Extract the (x, y) coordinate from the center of the cell holding the provided text.  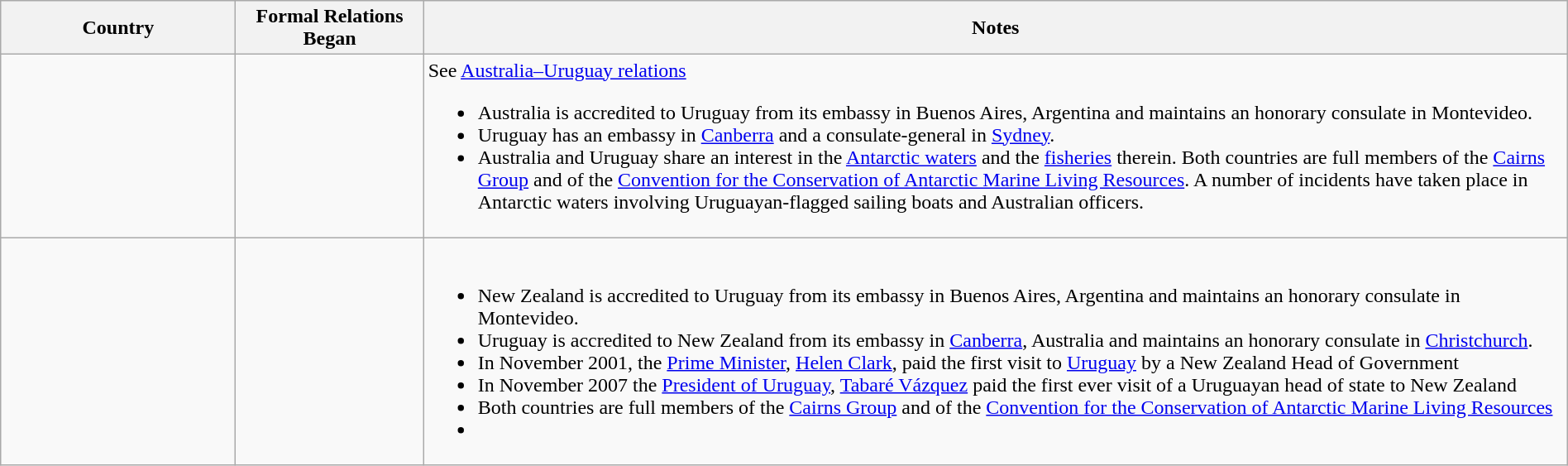
Formal Relations Began (329, 28)
Country (118, 28)
Notes (996, 28)
